Find where the given text appears and provide that cell's center as [X, Y] coordinate. 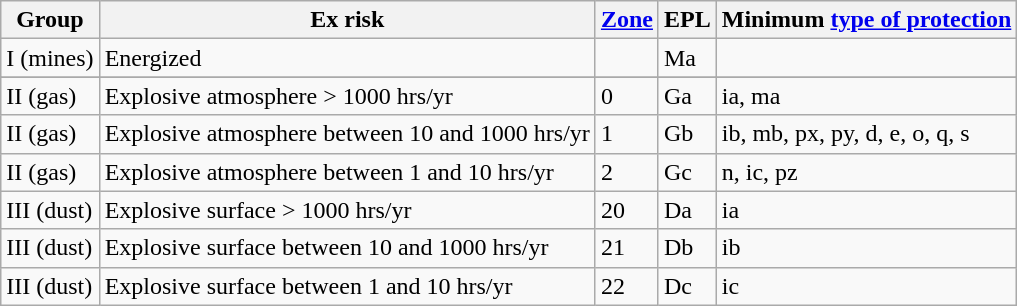
Gb [687, 134]
Ex risk [347, 20]
n, ic, pz [866, 172]
20 [626, 210]
Explosive surface between 1 and 10 hrs/yr [347, 286]
Ma [687, 58]
Db [687, 248]
2 [626, 172]
ic [866, 286]
22 [626, 286]
ia [866, 210]
I (mines) [50, 58]
Energized [347, 58]
ib, mb, px, py, d, e, o, q, s [866, 134]
ia, ma [866, 96]
Gc [687, 172]
Explosive atmosphere > 1000 hrs/yr [347, 96]
Explosive surface between 10 and 1000 hrs/yr [347, 248]
Group [50, 20]
Ga [687, 96]
Dc [687, 286]
0 [626, 96]
Explosive surface > 1000 hrs/yr [347, 210]
Zone [626, 20]
Explosive atmosphere between 1 and 10 hrs/yr [347, 172]
ib [866, 248]
Minimum type of protection [866, 20]
1 [626, 134]
Da [687, 210]
21 [626, 248]
EPL [687, 20]
Explosive atmosphere between 10 and 1000 hrs/yr [347, 134]
